Determine the (x, y) coordinate at the center of the cell enclosing the given text.  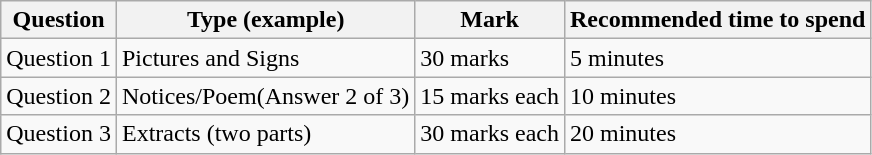
5 minutes (717, 58)
Pictures and Signs (265, 58)
Question 1 (59, 58)
10 minutes (717, 96)
Recommended time to spend (717, 20)
Question 3 (59, 134)
Notices/Poem(Answer 2 of 3) (265, 96)
30 marks each (490, 134)
30 marks (490, 58)
20 minutes (717, 134)
Question (59, 20)
Extracts (two parts) (265, 134)
Mark (490, 20)
15 marks each (490, 96)
Type (example) (265, 20)
Question 2 (59, 96)
